Locate the cell with the specified text and output its [x, y] center coordinate. 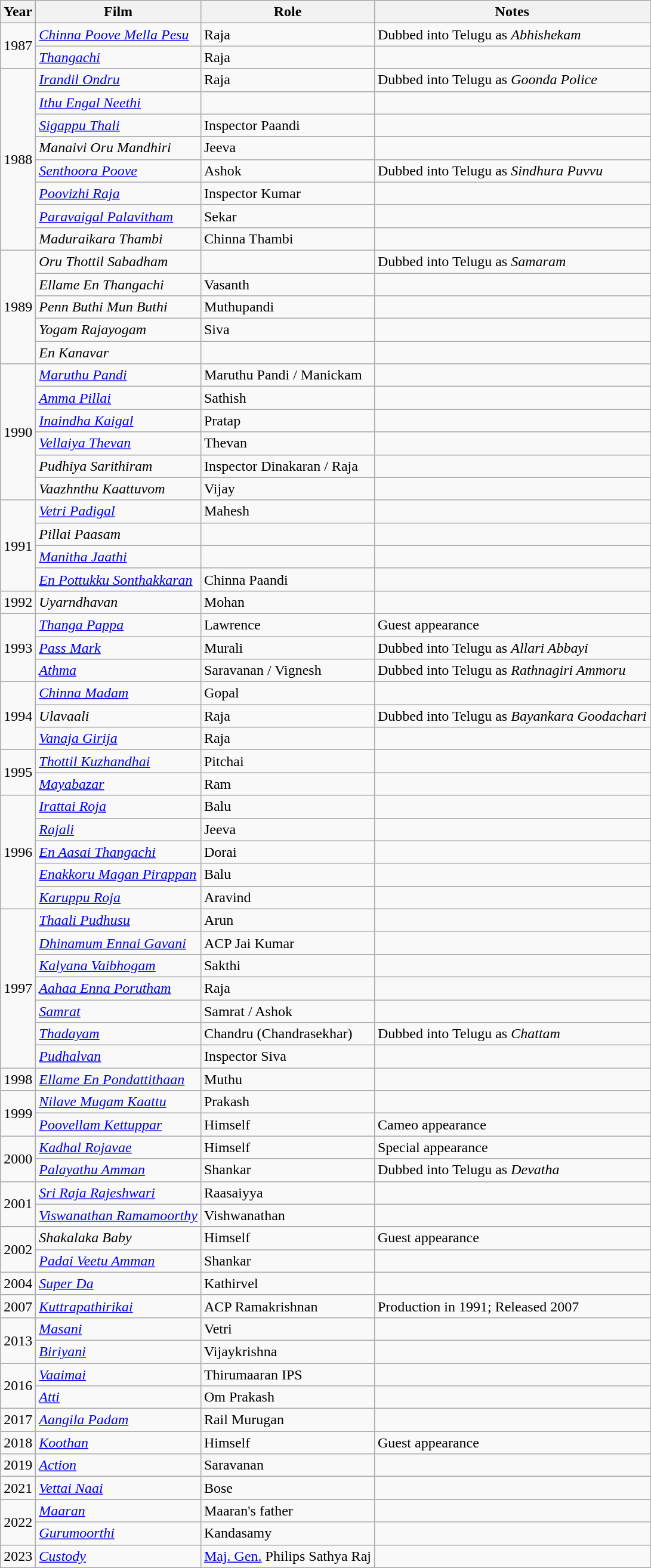
Thirumaaran IPS [288, 1374]
Production in 1991; Released 2007 [512, 1306]
Lawrence [288, 625]
Irattai Roja [118, 807]
Dubbed into Telugu as Abhishekam [512, 35]
Ellame En Thangachi [118, 285]
Inspector Dinakaran / Raja [288, 466]
Chinna Poove Mella Pesu [118, 35]
2018 [18, 1443]
Muthu [288, 1079]
Gurumoorthi [118, 1533]
Custody [118, 1556]
Saravanan [288, 1465]
Karuppu Roja [118, 897]
2019 [18, 1465]
Rail Murugan [288, 1420]
Paravaigal Palavitham [118, 216]
Thevan [288, 443]
Ellame En Pondattithaan [118, 1079]
Gopal [288, 693]
Mohan [288, 602]
Poovizhi Raja [118, 193]
1996 [18, 852]
Athma [118, 671]
ACP Jai Kumar [288, 943]
Vetri Padigal [118, 511]
Biriyani [118, 1351]
Poovellam Kettuppar [118, 1125]
Prakash [288, 1102]
Siva [288, 330]
2004 [18, 1283]
Samrat [118, 1011]
Ashok [288, 171]
Maruthu Pandi / Manickam [288, 375]
Cameo appearance [512, 1125]
1995 [18, 773]
Manitha Jaathi [118, 557]
Sekar [288, 216]
Saravanan / Vignesh [288, 671]
Shakalaka Baby [118, 1238]
Pratap [288, 421]
Vaazhnthu Kaattuvom [118, 489]
Dubbed into Telugu as Rathnagiri Ammoru [512, 671]
Sathish [288, 398]
Manaivi Oru Mandhiri [118, 148]
Muthupandi [288, 307]
Ulavaali [118, 716]
Enakkoru Magan Pirappan [118, 875]
2023 [18, 1556]
Notes [512, 12]
2013 [18, 1340]
Film [118, 12]
1988 [18, 159]
Irandil Ondru [118, 80]
1994 [18, 716]
Kalyana Vaibhogam [118, 965]
Vasanth [288, 285]
Rajali [118, 829]
Maaran [118, 1511]
Padai Veetu Amman [118, 1261]
Pitchai [288, 761]
Aangila Padam [118, 1420]
Inspector Paandi [288, 125]
Dubbed into Telugu as Sindhura Puvvu [512, 171]
Dorai [288, 852]
Chinna Madam [118, 693]
Aahaa Enna Porutham [118, 988]
Thaali Pudhusu [118, 920]
Sakthi [288, 965]
1989 [18, 307]
Special appearance [512, 1147]
Senthoora Poove [118, 171]
Samrat / Ashok [288, 1011]
Chandru (Chandrasekhar) [288, 1034]
Kadhal Rojavae [118, 1147]
En Pottukku Sonthakkaran [118, 579]
Kandasamy [288, 1533]
Year [18, 12]
Role [288, 12]
Palayathu Amman [118, 1170]
2007 [18, 1306]
Aravind [288, 897]
Pudhiya Sarithiram [118, 466]
1990 [18, 432]
Thanga Pappa [118, 625]
Maduraikara Thambi [118, 239]
Kuttrapathirikai [118, 1306]
Dubbed into Telugu as Allari Abbayi [512, 647]
Yogam Rajayogam [118, 330]
Vellaiya Thevan [118, 443]
Pillai Paasam [118, 534]
2001 [18, 1204]
1992 [18, 602]
Penn Buthi Mun Buthi [118, 307]
1993 [18, 647]
Dhinamum Ennai Gavani [118, 943]
Sigappu Thali [118, 125]
Koothan [118, 1443]
Chinna Paandi [288, 579]
Vaaimai [118, 1374]
Dubbed into Telugu as Samaram [512, 261]
Raasaiyya [288, 1193]
Atti [118, 1397]
Vettai Naai [118, 1488]
Nilave Mugam Kaattu [118, 1102]
Pass Mark [118, 647]
Inspector Siva [288, 1057]
2017 [18, 1420]
Dubbed into Telugu as Devatha [512, 1170]
Bose [288, 1488]
1991 [18, 545]
Pudhalvan [118, 1057]
Mayabazar [118, 784]
Sri Raja Rajeshwari [118, 1193]
Viswanathan Ramamoorthy [118, 1215]
Maj. Gen. Philips Sathya Raj [288, 1556]
Super Da [118, 1283]
Om Prakash [288, 1397]
En Kanavar [118, 353]
Vijay [288, 489]
Ram [288, 784]
Ithu Engal Neethi [118, 103]
Amma Pillai [118, 398]
2016 [18, 1385]
Dubbed into Telugu as Chattam [512, 1034]
En Aasai Thangachi [118, 852]
Thangachi [118, 57]
Mahesh [288, 511]
Arun [288, 920]
2022 [18, 1522]
2021 [18, 1488]
1999 [18, 1113]
Vijaykrishna [288, 1351]
Uyarndhavan [118, 602]
Vanaja Girija [118, 739]
Action [118, 1465]
Chinna Thambi [288, 239]
Thadayam [118, 1034]
2000 [18, 1159]
Maaran's father [288, 1511]
Dubbed into Telugu as Goonda Police [512, 80]
1997 [18, 988]
1987 [18, 46]
Masani [118, 1329]
2002 [18, 1249]
1998 [18, 1079]
Kathirvel [288, 1283]
Oru Thottil Sabadham [118, 261]
Inaindha Kaigal [118, 421]
Murali [288, 647]
Dubbed into Telugu as Bayankara Goodachari [512, 716]
Thottil Kuzhandhai [118, 761]
Maruthu Pandi [118, 375]
Vetri [288, 1329]
ACP Ramakrishnan [288, 1306]
Inspector Kumar [288, 193]
Vishwanathan [288, 1215]
